Extract the [x, y] coordinate from the center of the cell holding the provided text.  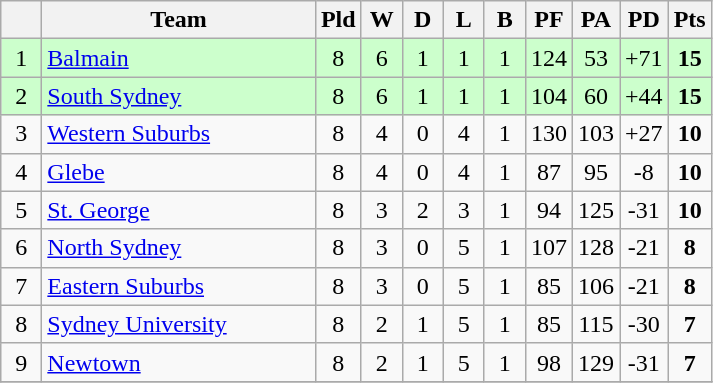
128 [596, 248]
115 [596, 324]
53 [596, 58]
Newtown [179, 362]
124 [548, 58]
95 [596, 172]
Team [179, 20]
North Sydney [179, 248]
60 [596, 96]
-8 [644, 172]
L [464, 20]
125 [596, 210]
129 [596, 362]
-30 [644, 324]
Western Suburbs [179, 134]
107 [548, 248]
Eastern Suburbs [179, 286]
PA [596, 20]
Sydney University [179, 324]
St. George [179, 210]
Pld [338, 20]
130 [548, 134]
+27 [644, 134]
B [504, 20]
Balmain [179, 58]
PD [644, 20]
98 [548, 362]
103 [596, 134]
9 [22, 362]
+44 [644, 96]
106 [596, 286]
104 [548, 96]
Glebe [179, 172]
Pts [690, 20]
South Sydney [179, 96]
87 [548, 172]
D [422, 20]
+71 [644, 58]
W [382, 20]
94 [548, 210]
PF [548, 20]
